Determine the [x, y] coordinate at the center of the cell enclosing the given text.  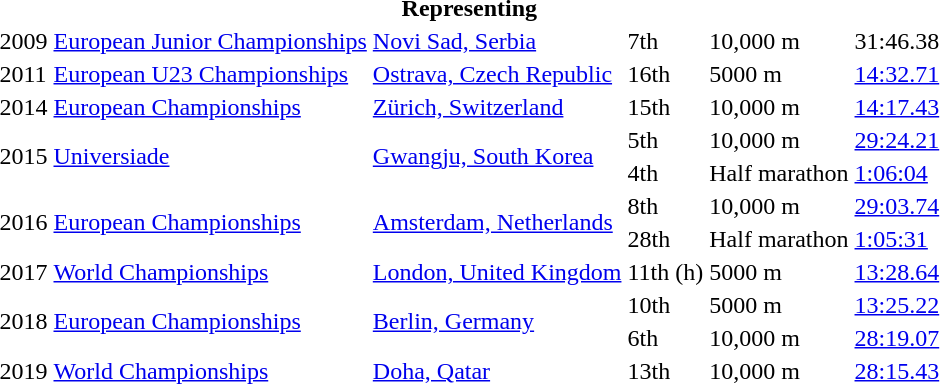
16th [666, 74]
10th [666, 305]
8th [666, 206]
7th [666, 41]
European U23 Championships [210, 74]
World Championships [210, 272]
Universiade [210, 156]
15th [666, 107]
11th (h) [666, 272]
Gwangju, South Korea [497, 156]
28th [666, 239]
Amsterdam, Netherlands [497, 222]
Berlin, Germany [497, 322]
Ostrava, Czech Republic [497, 74]
6th [666, 338]
5th [666, 140]
London, United Kingdom [497, 272]
Novi Sad, Serbia [497, 41]
European Junior Championships [210, 41]
Zürich, Switzerland [497, 107]
4th [666, 173]
